Locate the cell with the specified text and output its [x, y] center coordinate. 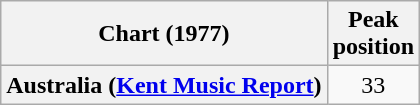
Peakposition [373, 34]
33 [373, 85]
Australia (Kent Music Report) [164, 85]
Chart (1977) [164, 34]
